Pinpoint the cell where the given text exists, returning its [X, Y] midpoint coordinate. 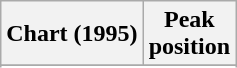
Chart (1995) [72, 34]
Peak position [189, 34]
